Find where the given text appears and provide that cell's center as (X, Y) coordinate. 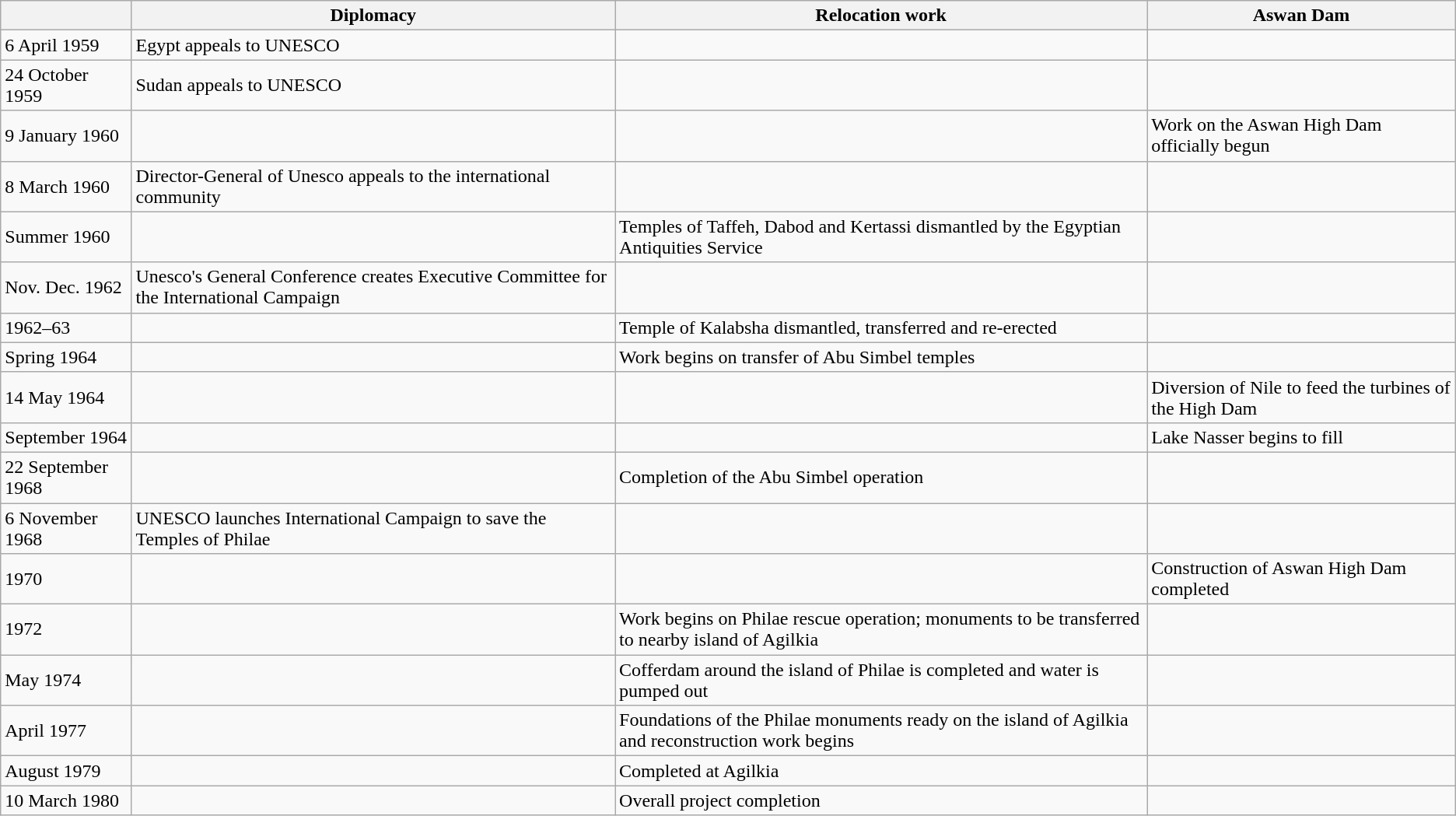
August 1979 (66, 771)
Construction of Aswan High Dam completed (1301, 579)
6 November 1968 (66, 527)
1972 (66, 630)
1970 (66, 579)
Sudan appeals to UNESCO (373, 86)
Nov. Dec. 1962 (66, 288)
24 October 1959 (66, 86)
Foundations of the Philae monuments ready on the island of Agilkia and reconstruction work begins (881, 731)
6 April 1959 (66, 45)
Work begins on transfer of Abu Simbel temples (881, 357)
Overall project completion (881, 800)
Director-General of Unesco appeals to the international community (373, 187)
22 September 1968 (66, 478)
8 March 1960 (66, 187)
9 January 1960 (66, 135)
Temples of Taffeh, Dabod and Kertassi dismantled by the Egyptian Antiquities Service (881, 236)
September 1964 (66, 437)
Temple of Kalabsha dismantled, transferred and re-erected (881, 327)
Relocation work (881, 16)
Lake Nasser begins to fill (1301, 437)
14 May 1964 (66, 397)
Work begins on Philae rescue operation; monuments to be transferred to nearby island of Agilkia (881, 630)
Work on the Aswan High Dam officially begun (1301, 135)
Egypt appeals to UNESCO (373, 45)
Completed at Agilkia (881, 771)
Cofferdam around the island of Philae is completed and water is pumped out (881, 680)
UNESCO launches International Campaign to save the Temples of Philae (373, 527)
April 1977 (66, 731)
May 1974 (66, 680)
Unesco's General Conference creates Executive Committee for the International Campaign (373, 288)
Completion of the Abu Simbel operation (881, 478)
Summer 1960 (66, 236)
Aswan Dam (1301, 16)
Diversion of Nile to feed the turbines of the High Dam (1301, 397)
10 March 1980 (66, 800)
1962–63 (66, 327)
Diplomacy (373, 16)
Spring 1964 (66, 357)
